Return [X, Y] of the center of cell containing provided text 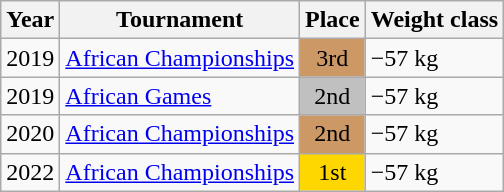
Place [333, 20]
2020 [30, 134]
Tournament [180, 20]
Year [30, 20]
Weight class [434, 20]
African Games [180, 96]
2022 [30, 172]
1st [333, 172]
3rd [333, 58]
